Identify which cell holds the provided text, then report its (X, Y) central coordinate. 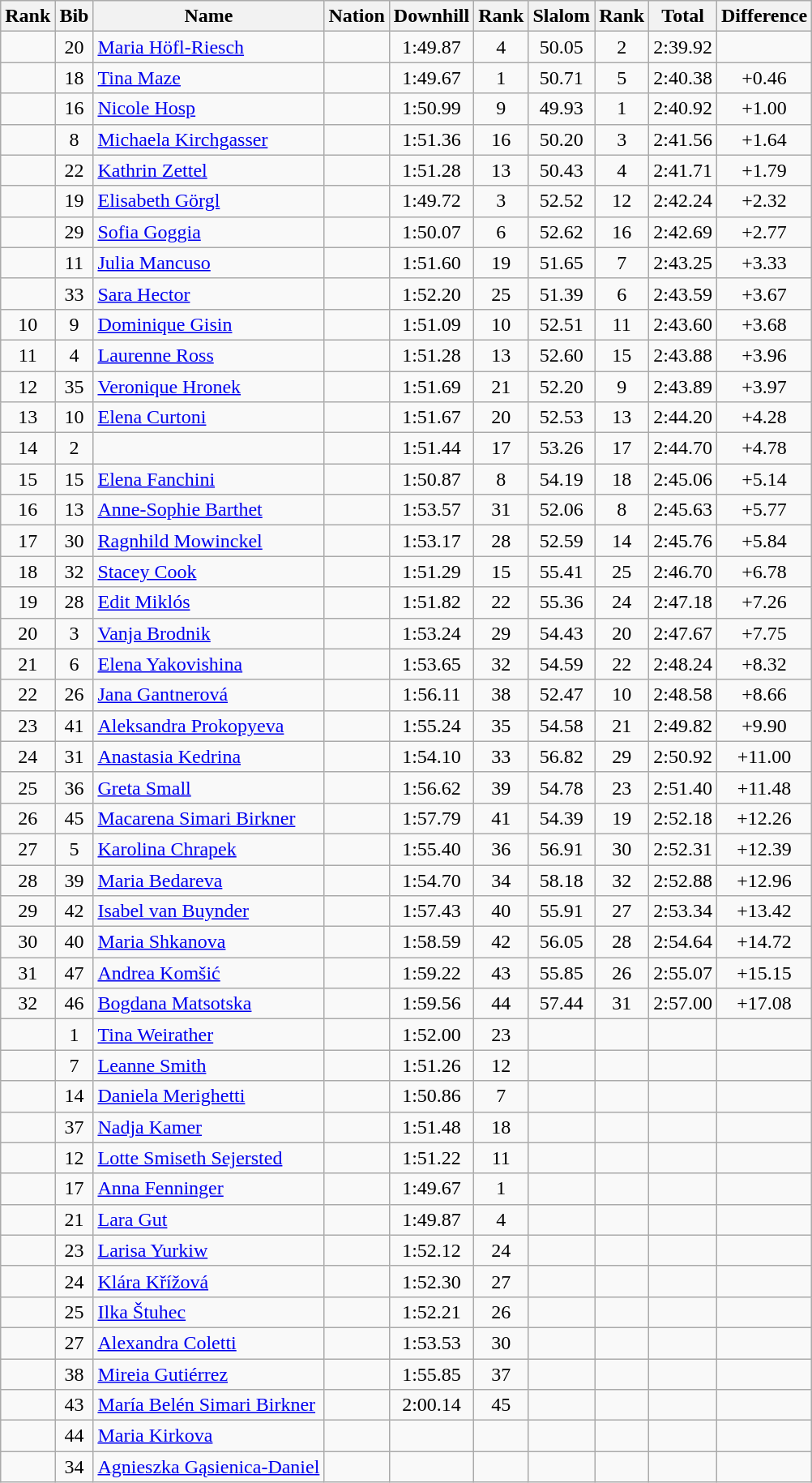
2:46.70 (683, 572)
+13.42 (763, 911)
53.26 (562, 448)
+1.00 (763, 109)
2:51.40 (683, 787)
2:44.20 (683, 418)
Anna Fenninger (209, 1189)
Kathrin Zettel (209, 170)
54.39 (562, 818)
2:41.56 (683, 139)
Anastasia Kedrina (209, 757)
56.05 (562, 942)
+1.64 (763, 139)
Laurenne Ross (209, 355)
1:51.60 (431, 263)
+3.97 (763, 387)
1:50.07 (431, 232)
Edit Miklós (209, 602)
+3.67 (763, 294)
Leanne Smith (209, 1065)
Aleksandra Prokopyeva (209, 726)
Nation (357, 16)
Elena Curtoni (209, 418)
2:48.24 (683, 664)
+6.78 (763, 572)
+9.90 (763, 726)
Lara Gut (209, 1219)
1:53.17 (431, 541)
1:52.00 (431, 1035)
1:51.82 (431, 602)
2:45.06 (683, 479)
2:48.58 (683, 695)
51.65 (562, 263)
Nadja Kamer (209, 1127)
Anne-Sophie Barthet (209, 510)
1:53.65 (431, 664)
2:47.67 (683, 633)
Julia Mancuso (209, 263)
1:57.43 (431, 911)
Isabel van Buynder (209, 911)
52.52 (562, 201)
2:54.64 (683, 942)
+17.08 (763, 1004)
1:53.53 (431, 1343)
+12.96 (763, 880)
1:55.24 (431, 726)
50.43 (562, 170)
52.06 (562, 510)
1:51.44 (431, 448)
2:55.07 (683, 973)
+5.84 (763, 541)
Bogdana Matsotska (209, 1004)
2:52.31 (683, 849)
Downhill (431, 16)
1:51.29 (431, 572)
María Belén Simari Birkner (209, 1405)
Karolina Chrapek (209, 849)
2:40.92 (683, 109)
52.51 (562, 324)
Alexandra Coletti (209, 1343)
2:41.71 (683, 170)
2:53.34 (683, 911)
Vanja Brodnik (209, 633)
50.05 (562, 47)
Michaela Kirchgasser (209, 139)
Elena Yakovishina (209, 664)
+2.32 (763, 201)
54.58 (562, 726)
+11.00 (763, 757)
+12.39 (763, 849)
54.78 (562, 787)
1:52.20 (431, 294)
49.93 (562, 109)
56.82 (562, 757)
2:57.00 (683, 1004)
52.20 (562, 387)
+3.96 (763, 355)
+15.15 (763, 973)
Mireia Gutiérrez (209, 1374)
1:52.12 (431, 1250)
Andrea Komšić (209, 973)
Veronique Hronek (209, 387)
50.20 (562, 139)
Ilka Štuhec (209, 1312)
1:54.10 (431, 757)
54.43 (562, 633)
1:55.40 (431, 849)
54.19 (562, 479)
1:58.59 (431, 942)
+2.77 (763, 232)
52.53 (562, 418)
46 (75, 1004)
Total (683, 16)
Greta Small (209, 787)
+3.68 (763, 324)
Maria Höfl-Riesch (209, 47)
1:51.09 (431, 324)
Macarena Simari Birkner (209, 818)
Sara Hector (209, 294)
1:53.24 (431, 633)
2:45.76 (683, 541)
2:47.18 (683, 602)
1:53.57 (431, 510)
Tina Weirather (209, 1035)
Slalom (562, 16)
2:45.63 (683, 510)
Klára Křížová (209, 1281)
+14.72 (763, 942)
+5.14 (763, 479)
57.44 (562, 1004)
54.59 (562, 664)
1:51.67 (431, 418)
55.91 (562, 911)
2:43.88 (683, 355)
2:40.38 (683, 78)
52.47 (562, 695)
Maria Kirkova (209, 1436)
+7.26 (763, 602)
1:52.21 (431, 1312)
+12.26 (763, 818)
Daniela Merighetti (209, 1096)
47 (75, 973)
55.85 (562, 973)
2:42.24 (683, 201)
1:51.22 (431, 1158)
Difference (763, 16)
Jana Gantnerová (209, 695)
2:49.82 (683, 726)
1:54.70 (431, 880)
2:43.60 (683, 324)
55.41 (562, 572)
1:49.72 (431, 201)
1:55.85 (431, 1374)
2:43.89 (683, 387)
52.60 (562, 355)
2:52.88 (683, 880)
1:59.56 (431, 1004)
+11.48 (763, 787)
Ragnhild Mowinckel (209, 541)
+1.79 (763, 170)
1:50.99 (431, 109)
Name (209, 16)
Nicole Hosp (209, 109)
+0.46 (763, 78)
Maria Shkanova (209, 942)
2:50.92 (683, 757)
52.59 (562, 541)
+3.33 (763, 263)
55.36 (562, 602)
Sofia Goggia (209, 232)
Agnieszka Gąsienica-Daniel (209, 1467)
1:50.87 (431, 479)
1:52.30 (431, 1281)
58.18 (562, 880)
1:51.36 (431, 139)
2:44.70 (683, 448)
+8.66 (763, 695)
1:57.79 (431, 818)
2:52.18 (683, 818)
1:51.69 (431, 387)
1:51.26 (431, 1065)
52.62 (562, 232)
56.91 (562, 849)
2:43.25 (683, 263)
2:39.92 (683, 47)
+5.77 (763, 510)
50.71 (562, 78)
2:43.59 (683, 294)
+8.32 (763, 664)
Elena Fanchini (209, 479)
+4.28 (763, 418)
Lotte Smiseth Sejersted (209, 1158)
Bib (75, 16)
Dominique Gisin (209, 324)
Tina Maze (209, 78)
+7.75 (763, 633)
2:42.69 (683, 232)
51.39 (562, 294)
1:50.86 (431, 1096)
Elisabeth Görgl (209, 201)
Maria Bedareva (209, 880)
1:51.48 (431, 1127)
1:56.62 (431, 787)
Larisa Yurkiw (209, 1250)
2:00.14 (431, 1405)
Stacey Cook (209, 572)
+4.78 (763, 448)
1:59.22 (431, 973)
1:56.11 (431, 695)
